Return the (X, Y) coordinate for the center point of the cell that contains the specified text.  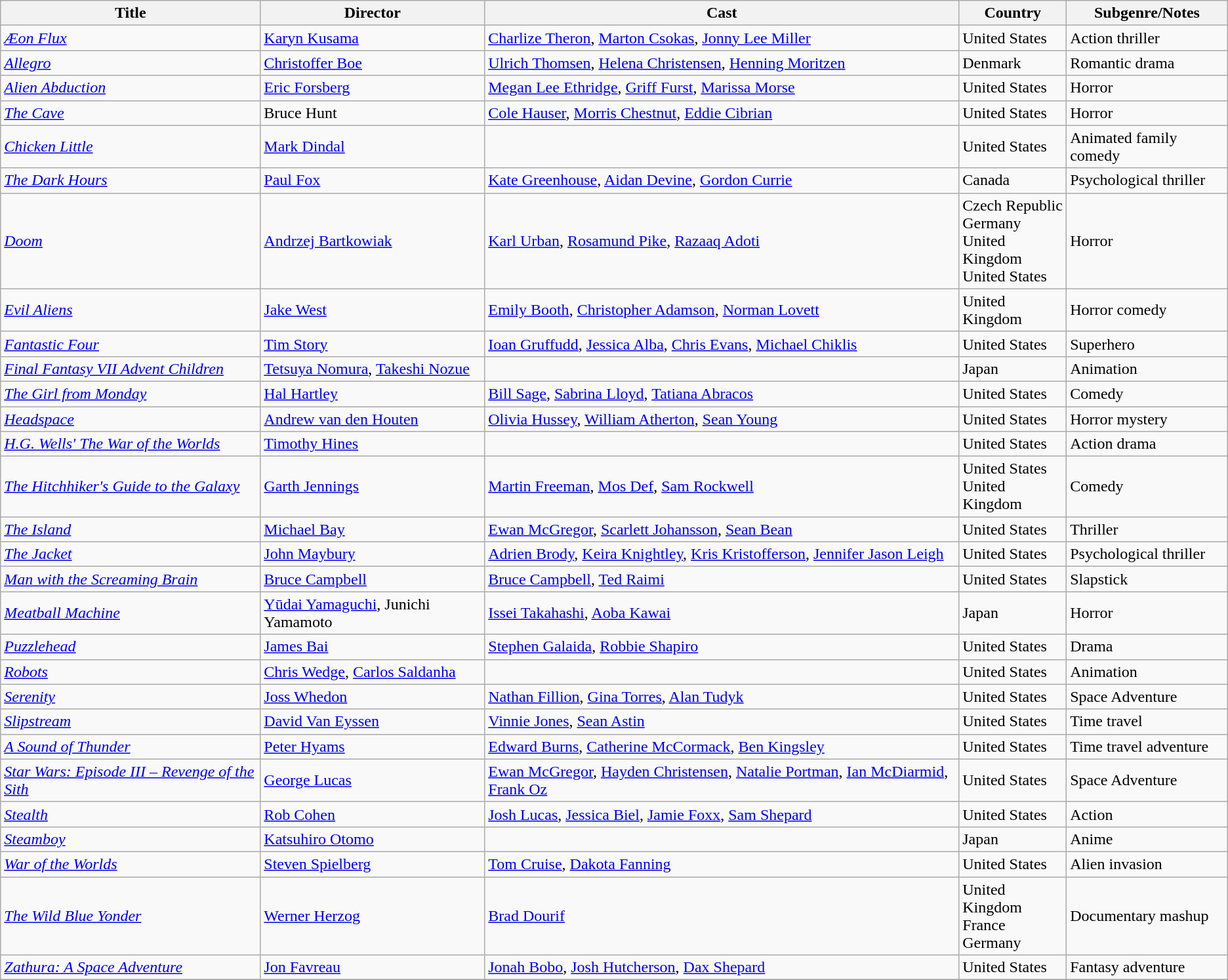
Stealth (131, 814)
United StatesUnited Kingdom (1013, 487)
Man with the Screaming Brain (131, 579)
Meatball Machine (131, 613)
Yūdai Yamaguchi, Junichi Yamamoto (373, 613)
Katsuhiro Otomo (373, 839)
Denmark (1013, 63)
James Bai (373, 647)
Megan Lee Ethridge, Griff Furst, Marissa Morse (722, 88)
Bruce Campbell (373, 579)
Final Fantasy VII Advent Children (131, 369)
H.G. Wells' The War of the Worlds (131, 444)
Charlize Theron, Marton Csokas, Jonny Lee Miller (722, 38)
Slapstick (1147, 579)
Documentary mashup (1147, 916)
Zathura: A Space Adventure (131, 968)
Werner Herzog (373, 916)
Brad Dourif (722, 916)
Robots (131, 672)
Ulrich Thomsen, Helena Christensen, Henning Moritzen (722, 63)
Adrien Brody, Keira Knightley, Kris Kristofferson, Jennifer Jason Leigh (722, 554)
Martin Freeman, Mos Def, Sam Rockwell (722, 487)
Eric Forsberg (373, 88)
Bill Sage, Sabrina Lloyd, Tatiana Abracos (722, 394)
Stephen Galaida, Robbie Shapiro (722, 647)
Action (1147, 814)
Mark Dindal (373, 147)
Nathan Fillion, Gina Torres, Alan Tudyk (722, 697)
Bruce Hunt (373, 113)
Czech RepublicGermanyUnited KingdomUnited States (1013, 241)
Alien invasion (1147, 864)
Slipstream (131, 722)
Action drama (1147, 444)
Serenity (131, 697)
Joss Whedon (373, 697)
Subgenre/Notes (1147, 13)
United Kingdom (1013, 310)
Olivia Hussey, William Atherton, Sean Young (722, 419)
Evil Aliens (131, 310)
Tetsuya Nomura, Takeshi Nozue (373, 369)
Andrew van den Houten (373, 419)
Superhero (1147, 344)
Doom (131, 241)
Issei Takahashi, Aoba Kawai (722, 613)
Peter Hyams (373, 746)
Christoffer Boe (373, 63)
Æon Flux (131, 38)
John Maybury (373, 554)
Rob Cohen (373, 814)
Vinnie Jones, Sean Astin (722, 722)
The Hitchhiker's Guide to the Galaxy (131, 487)
George Lucas (373, 781)
Cast (722, 13)
Steamboy (131, 839)
The Jacket (131, 554)
Cole Hauser, Morris Chestnut, Eddie Cibrian (722, 113)
Country (1013, 13)
Kate Greenhouse, Aidan Devine, Gordon Currie (722, 180)
Chris Wedge, Carlos Saldanha (373, 672)
Bruce Campbell, Ted Raimi (722, 579)
Jake West (373, 310)
Hal Hartley (373, 394)
Time travel adventure (1147, 746)
Canada (1013, 180)
Alien Abduction (131, 88)
Jonah Bobo, Josh Hutcherson, Dax Shepard (722, 968)
Garth Jennings (373, 487)
Title (131, 13)
Jon Favreau (373, 968)
Horror comedy (1147, 310)
Timothy Hines (373, 444)
The Cave (131, 113)
Ewan McGregor, Hayden Christensen, Natalie Portman, Ian McDiarmid, Frank Oz (722, 781)
The Girl from Monday (131, 394)
Action thriller (1147, 38)
Animated family comedy (1147, 147)
The Island (131, 529)
Director (373, 13)
Edward Burns, Catherine McCormack, Ben Kingsley (722, 746)
Allegro (131, 63)
Michael Bay (373, 529)
The Dark Hours (131, 180)
Andrzej Bartkowiak (373, 241)
Time travel (1147, 722)
Ewan McGregor, Scarlett Johansson, Sean Bean (722, 529)
Fantasy adventure (1147, 968)
War of the Worlds (131, 864)
Josh Lucas, Jessica Biel, Jamie Foxx, Sam Shepard (722, 814)
Headspace (131, 419)
Puzzlehead (131, 647)
Ioan Gruffudd, Jessica Alba, Chris Evans, Michael Chiklis (722, 344)
A Sound of Thunder (131, 746)
Paul Fox (373, 180)
Romantic drama (1147, 63)
Drama (1147, 647)
Tom Cruise, Dakota Fanning (722, 864)
Fantastic Four (131, 344)
The Wild Blue Yonder (131, 916)
David Van Eyssen (373, 722)
Emily Booth, Christopher Adamson, Norman Lovett (722, 310)
Karyn Kusama (373, 38)
Karl Urban, Rosamund Pike, Razaaq Adoti (722, 241)
Thriller (1147, 529)
Chicken Little (131, 147)
Anime (1147, 839)
Star Wars: Episode III – Revenge of the Sith (131, 781)
Horror mystery (1147, 419)
United KingdomFranceGermany (1013, 916)
Steven Spielberg (373, 864)
Tim Story (373, 344)
